Output the [X, Y] coordinate of the center of the cell containing the given text.  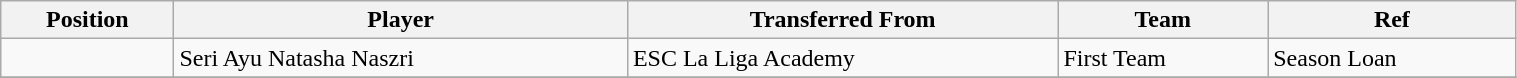
ESC La Liga Academy [842, 58]
Transferred From [842, 20]
First Team [1163, 58]
Position [88, 20]
Seri Ayu Natasha Naszri [400, 58]
Season Loan [1392, 58]
Ref [1392, 20]
Team [1163, 20]
Player [400, 20]
